From the cell containing the given text, extract its center point as (X, Y) coordinate. 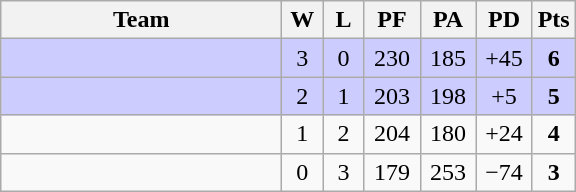
198 (448, 96)
PD (504, 20)
PA (448, 20)
230 (392, 58)
+24 (504, 134)
5 (554, 96)
179 (392, 172)
Team (142, 20)
PF (392, 20)
180 (448, 134)
204 (392, 134)
+45 (504, 58)
185 (448, 58)
−74 (504, 172)
6 (554, 58)
W (302, 20)
Pts (554, 20)
253 (448, 172)
4 (554, 134)
203 (392, 96)
L (344, 20)
+5 (504, 96)
